Identify which cell holds the provided text, then report its [X, Y] central coordinate. 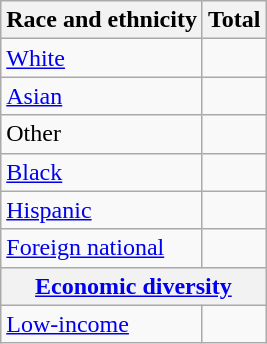
Hispanic [102, 210]
Black [102, 172]
Low-income [102, 324]
Economic diversity [134, 286]
Total [234, 20]
Foreign national [102, 248]
White [102, 58]
Asian [102, 96]
Race and ethnicity [102, 20]
Other [102, 134]
